Provide the [X, Y] coordinate of the cell's center where the given text is located.  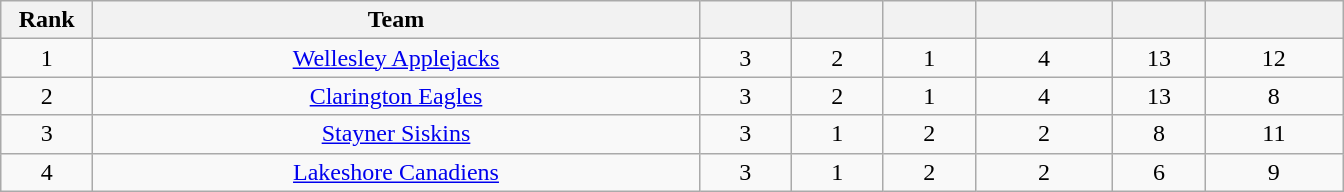
Clarington Eagles [396, 96]
Team [396, 20]
Stayner Siskins [396, 134]
11 [1274, 134]
Rank [47, 20]
9 [1274, 172]
Lakeshore Canadiens [396, 172]
Wellesley Applejacks [396, 58]
12 [1274, 58]
6 [1159, 172]
